Provide the (x, y) coordinate of the cell's center where the given text is located.  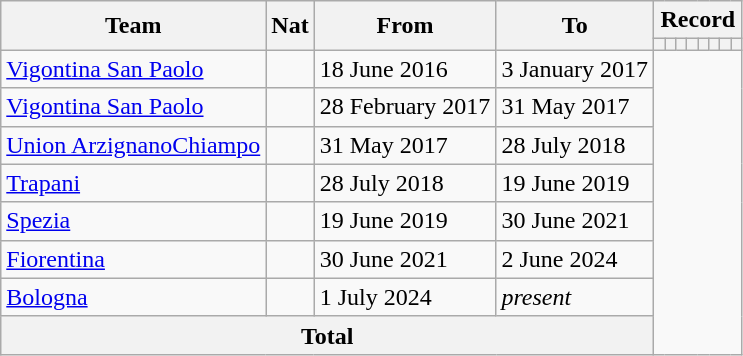
28 February 2017 (405, 107)
Team (134, 26)
Record (698, 20)
present (575, 297)
3 January 2017 (575, 69)
Total (328, 335)
From (405, 26)
To (575, 26)
Union ArzignanoChiampo (134, 145)
Spezia (134, 221)
2 June 2024 (575, 259)
Nat (290, 26)
Bologna (134, 297)
Fiorentina (134, 259)
Trapani (134, 183)
1 July 2024 (405, 297)
18 June 2016 (405, 69)
